From the cell containing the given text, extract its center point as (X, Y) coordinate. 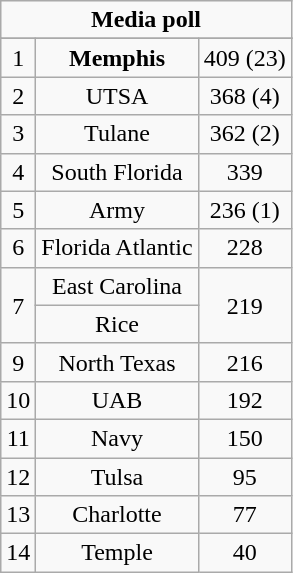
2 (18, 96)
362 (2) (244, 134)
10 (18, 400)
Media poll (146, 20)
216 (244, 362)
Charlotte (117, 515)
South Florida (117, 172)
Army (117, 210)
3 (18, 134)
219 (244, 305)
Florida Atlantic (117, 248)
5 (18, 210)
40 (244, 553)
Navy (117, 438)
Tulsa (117, 477)
409 (23) (244, 58)
Temple (117, 553)
East Carolina (117, 286)
228 (244, 248)
339 (244, 172)
Memphis (117, 58)
77 (244, 515)
North Texas (117, 362)
Rice (117, 324)
236 (1) (244, 210)
150 (244, 438)
13 (18, 515)
12 (18, 477)
192 (244, 400)
7 (18, 305)
UTSA (117, 96)
9 (18, 362)
95 (244, 477)
11 (18, 438)
Tulane (117, 134)
14 (18, 553)
UAB (117, 400)
1 (18, 58)
368 (4) (244, 96)
4 (18, 172)
6 (18, 248)
